Pinpoint the cell where the given text exists, returning its (X, Y) midpoint coordinate. 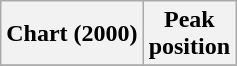
Chart (2000) (72, 34)
Peakposition (189, 34)
